Output the (x, y) coordinate of the center of the cell containing the given text.  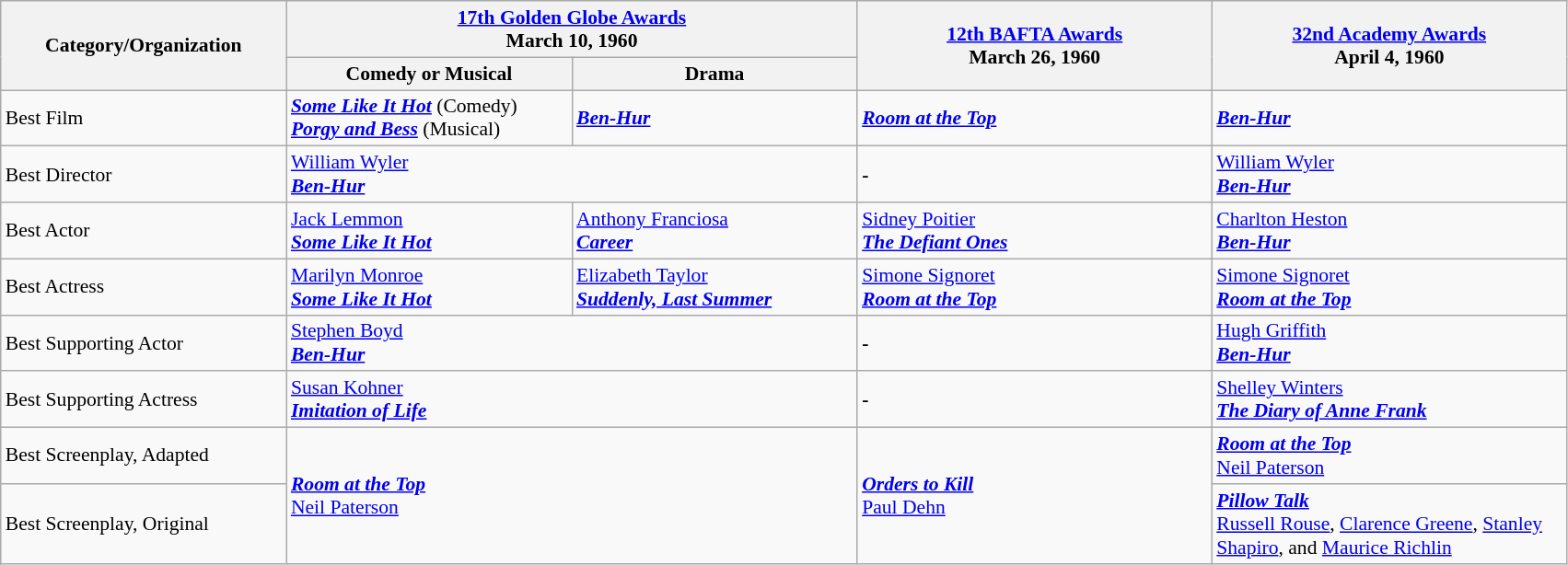
Anthony FranciosaCareer (714, 230)
Charlton HestonBen-Hur (1388, 230)
Best Supporting Actress (144, 399)
Comedy or Musical (429, 74)
Marilyn MonroeSome Like It Hot (429, 287)
Pillow TalkRussell Rouse, Clarence Greene, Stanley Shapiro, and Maurice Richlin (1388, 525)
17th Golden Globe AwardsMarch 10, 1960 (572, 29)
Shelley WintersThe Diary of Anne Frank (1388, 399)
Best Actor (144, 230)
Drama (714, 74)
Orders to KillPaul Dehn (1035, 496)
Elizabeth TaylorSuddenly, Last Summer (714, 287)
Stephen BoydBen-Hur (572, 342)
12th BAFTA AwardsMarch 26, 1960 (1035, 46)
Sidney PoitierThe Defiant Ones (1035, 230)
Best Screenplay, Original (144, 525)
Best Supporting Actor (144, 342)
Jack LemmonSome Like It Hot (429, 230)
Best Screenplay, Adapted (144, 456)
Best Actress (144, 287)
Best Director (144, 175)
Susan KohnerImitation of Life (572, 399)
Best Film (144, 118)
Room at the Top (1035, 118)
Hugh GriffithBen-Hur (1388, 342)
Category/Organization (144, 46)
32nd Academy AwardsApril 4, 1960 (1388, 46)
Some Like It Hot (Comedy) Porgy and Bess (Musical) (429, 118)
